Search for the cell housing the specified text and yield its [X, Y] center coordinate. 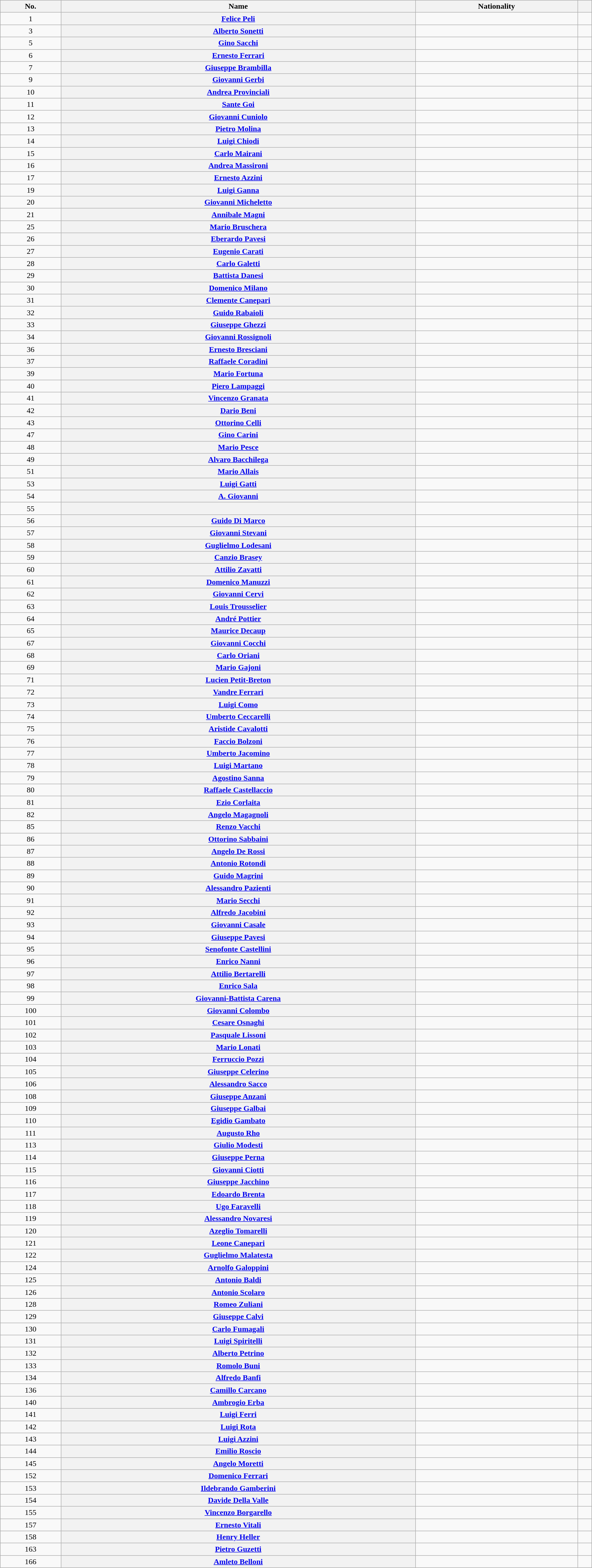
120 [31, 1231]
Alessandro Sacco [238, 1084]
93 [31, 925]
65 [31, 631]
Senofonte Castellini [238, 949]
108 [31, 1096]
Antonio Rotondi [238, 863]
A. Giovanni [238, 496]
Carlo Fumagali [238, 1329]
88 [31, 863]
40 [31, 386]
Luigi Chiodi [238, 141]
57 [31, 533]
Amleto Belloni [238, 1562]
Lucien Petit-Breton [238, 680]
14 [31, 141]
Ernesto Azzini [238, 178]
102 [31, 1035]
Pietro Guzetti [238, 1549]
Henry Heller [238, 1537]
20 [31, 202]
Carlo Galetti [238, 263]
104 [31, 1059]
82 [31, 815]
Alfredo Banfi [238, 1378]
141 [31, 1415]
33 [31, 325]
Luigi Martano [238, 766]
67 [31, 643]
95 [31, 949]
Angelo De Rossi [238, 851]
Alessandro Pazienti [238, 888]
131 [31, 1341]
Eberardo Pavesi [238, 239]
Ernesto Bresciani [238, 349]
Giovanni Cuniolo [238, 116]
119 [31, 1219]
68 [31, 655]
Enrico Sala [238, 986]
81 [31, 802]
99 [31, 998]
116 [31, 1182]
41 [31, 398]
Mario Secchi [238, 900]
Felice Peli [238, 19]
157 [31, 1525]
Mario Lonati [238, 1047]
103 [31, 1047]
61 [31, 582]
Davide Della Valle [238, 1500]
79 [31, 778]
144 [31, 1451]
106 [31, 1084]
Piero Lampaggi [238, 386]
Annibale Magni [238, 215]
Azeglio Tomarelli [238, 1231]
Ambrogio Erba [238, 1402]
Aristide Cavalotti [238, 729]
128 [31, 1304]
Leone Canepari [238, 1243]
Giuseppe Brambilla [238, 68]
101 [31, 1023]
Name [238, 6]
92 [31, 912]
Giulio Modesti [238, 1145]
43 [31, 423]
25 [31, 227]
62 [31, 594]
Giovanni-Battista Carena [238, 998]
80 [31, 790]
Guglielmo Lodesani [238, 545]
Giuseppe Jacchino [238, 1182]
Battista Danesi [238, 276]
Giovanni Cocchi [238, 643]
86 [31, 839]
No. [31, 6]
Giovanni Rossignoli [238, 337]
Romeo Zuliani [238, 1304]
Alberto Petrino [238, 1353]
Attilio Bertarelli [238, 974]
Eugenio Carati [238, 251]
76 [31, 741]
21 [31, 215]
Emilio Roscio [238, 1451]
Luigi Como [238, 704]
31 [31, 300]
12 [31, 116]
13 [31, 129]
130 [31, 1329]
97 [31, 974]
Gino Carini [238, 435]
136 [31, 1390]
Giuseppe Pavesi [238, 937]
Luigi Ferri [238, 1415]
109 [31, 1108]
Mario Gajoni [238, 668]
34 [31, 337]
77 [31, 753]
Ezio Corlaita [238, 802]
Luigi Rota [238, 1427]
71 [31, 680]
32 [31, 312]
Louis Trousselier [238, 606]
Pasquale Lissoni [238, 1035]
Maurice Decaup [238, 631]
64 [31, 619]
29 [31, 276]
42 [31, 410]
26 [31, 239]
Antonio Baldi [238, 1280]
143 [31, 1439]
Mario Allais [238, 472]
Giovanni Stevani [238, 533]
11 [31, 104]
55 [31, 508]
Ernesto Vitali [238, 1525]
115 [31, 1170]
3 [31, 31]
Sante Goi [238, 104]
48 [31, 447]
Pietro Molina [238, 129]
105 [31, 1072]
37 [31, 362]
Giuseppe Celerino [238, 1072]
Giuseppe Calvi [238, 1316]
54 [31, 496]
153 [31, 1488]
Ferruccio Pozzi [238, 1059]
Ildebrando Gamberini [238, 1488]
Alvaro Bacchilega [238, 459]
94 [31, 937]
111 [31, 1133]
122 [31, 1255]
166 [31, 1562]
110 [31, 1121]
154 [31, 1500]
9 [31, 80]
114 [31, 1158]
60 [31, 570]
Mario Pesce [238, 447]
27 [31, 251]
Agostino Sanna [238, 778]
36 [31, 349]
126 [31, 1292]
Edoardo Brenta [238, 1194]
47 [31, 435]
Angelo Magagnoli [238, 815]
Guido Di Marco [238, 521]
145 [31, 1463]
140 [31, 1402]
142 [31, 1427]
Guido Magrini [238, 876]
39 [31, 374]
163 [31, 1549]
91 [31, 900]
5 [31, 43]
132 [31, 1353]
59 [31, 558]
Domenico Milano [238, 288]
118 [31, 1206]
Clemente Canepari [238, 300]
Giovanni Casale [238, 925]
58 [31, 545]
89 [31, 876]
Camillo Carcano [238, 1390]
Angelo Moretti [238, 1463]
Mario Bruschera [238, 227]
Giovanni Colombo [238, 1010]
Alberto Sonetti [238, 31]
134 [31, 1378]
Cesare Osnaghi [238, 1023]
75 [31, 729]
Vincenzo Borgarello [238, 1512]
Ernesto Ferrari [238, 55]
Luigi Spiritelli [238, 1341]
Egidio Gambato [238, 1121]
Raffaele Castellaccio [238, 790]
Nationality [496, 6]
Giuseppe Anzani [238, 1096]
17 [31, 178]
98 [31, 986]
Mario Fortuna [238, 374]
Antonio Scolaro [238, 1292]
73 [31, 704]
51 [31, 472]
Luigi Gatti [238, 484]
152 [31, 1476]
Gino Sacchi [238, 43]
10 [31, 92]
Guido Rabaioli [238, 312]
Renzo Vacchi [238, 827]
Guglielmo Malatesta [238, 1255]
113 [31, 1145]
Vandre Ferrari [238, 692]
Giovanni Gerbi [238, 80]
Attilio Zavatti [238, 570]
Arnolfo Galoppini [238, 1268]
19 [31, 190]
121 [31, 1243]
7 [31, 68]
63 [31, 606]
6 [31, 55]
53 [31, 484]
Giuseppe Perna [238, 1158]
117 [31, 1194]
Alfredo Jacobini [238, 912]
69 [31, 668]
Alessandro Novaresi [238, 1219]
Carlo Oriani [238, 655]
155 [31, 1512]
Domenico Manuzzi [238, 582]
72 [31, 692]
28 [31, 263]
56 [31, 521]
129 [31, 1316]
124 [31, 1268]
Vincenzo Granata [238, 398]
Augusto Rho [238, 1133]
Giuseppe Ghezzi [238, 325]
Luigi Ganna [238, 190]
78 [31, 766]
16 [31, 166]
Ottorino Sabbaini [238, 839]
Enrico Nanni [238, 962]
15 [31, 153]
Faccio Bolzoni [238, 741]
Giovanni Ciotti [238, 1170]
Domenico Ferrari [238, 1476]
Carlo Mairani [238, 153]
Giovanni Cervi [238, 594]
Umberto Ceccarelli [238, 716]
Giuseppe Galbai [238, 1108]
Giovanni Micheletto [238, 202]
Umberto Jacomino [238, 753]
125 [31, 1280]
Andrea Massironi [238, 166]
Luigi Azzini [238, 1439]
85 [31, 827]
Ottorino Celli [238, 423]
Andrea Provinciali [238, 92]
Ugo Faravelli [238, 1206]
158 [31, 1537]
90 [31, 888]
Canzio Brasey [238, 558]
1 [31, 19]
96 [31, 962]
30 [31, 288]
Raffaele Coradini [238, 362]
133 [31, 1366]
49 [31, 459]
100 [31, 1010]
André Pottier [238, 619]
Romolo Buni [238, 1366]
Dario Beni [238, 410]
87 [31, 851]
74 [31, 716]
